Scan for the cell matching the given text and deliver its (x, y) coordinate at center. 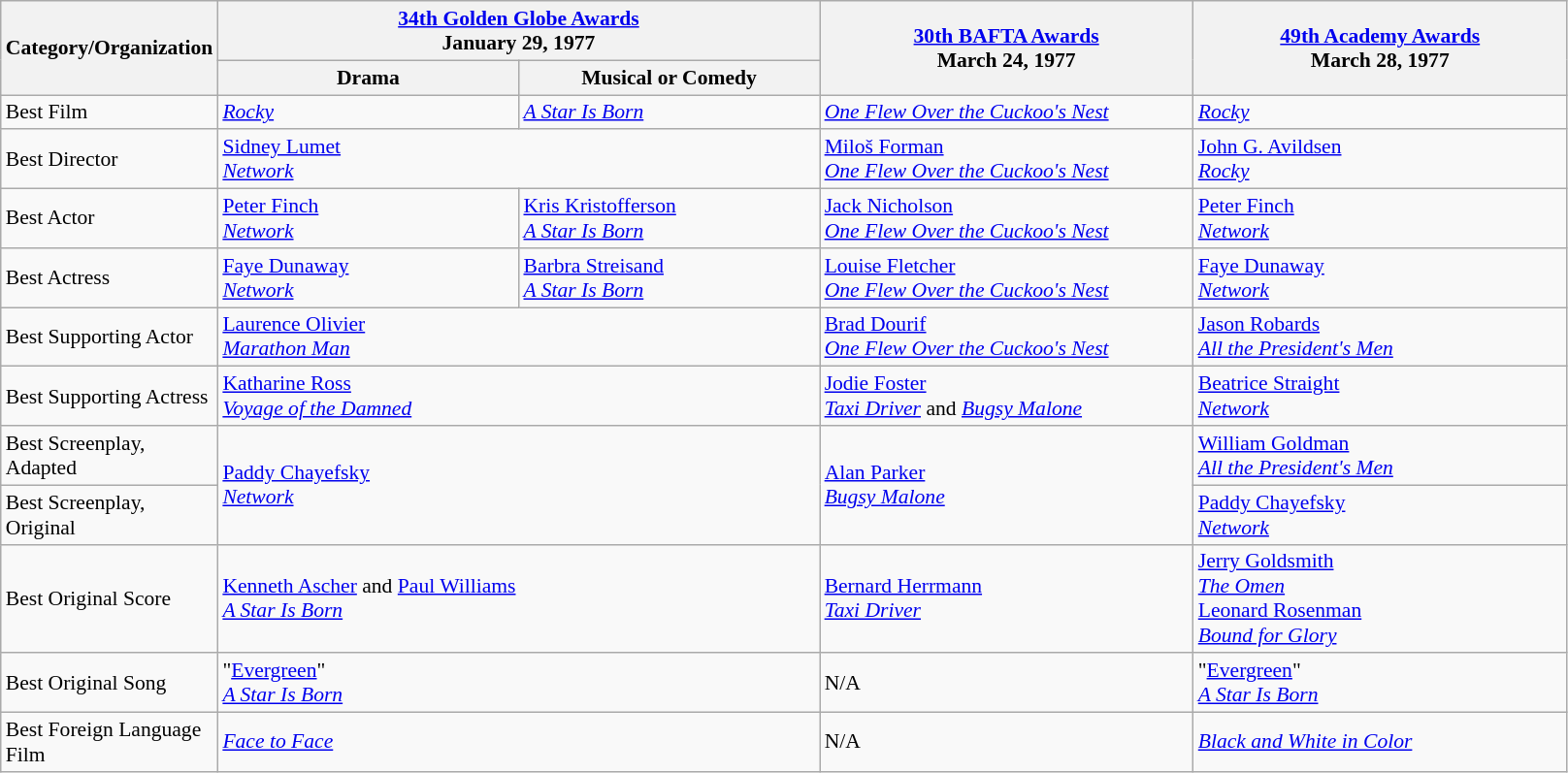
Kris KristoffersonA Star Is Born (669, 219)
Face to Face (518, 743)
Best Actor (110, 219)
Alan ParkerBugsy Malone (1007, 485)
Best Actress (110, 277)
Best Screenplay, Original (110, 514)
Bernard HerrmannTaxi Driver (1007, 598)
Jack NicholsonOne Flew Over the Cuckoo's Nest (1007, 219)
Best Supporting Actor (110, 338)
Musical or Comedy (669, 78)
Sidney LumetNetwork (518, 159)
Laurence OlivierMarathon Man (518, 338)
49th Academy AwardsMarch 28, 1977 (1380, 48)
Brad DourifOne Flew Over the Cuckoo's Nest (1007, 338)
Best Director (110, 159)
Jodie FosterTaxi Driver and Bugsy Malone (1007, 396)
Best Screenplay, Adapted (110, 456)
Miloš FormanOne Flew Over the Cuckoo's Nest (1007, 159)
Best Original Score (110, 598)
Jason RobardsAll the President's Men (1380, 338)
Best Supporting Actress (110, 396)
A Star Is Born (669, 113)
John G. AvildsenRocky (1380, 159)
Kenneth Ascher and Paul WilliamsA Star Is Born (518, 598)
Jerry GoldsmithThe OmenLeonard RosenmanBound for Glory (1380, 598)
Black and White in Color (1380, 743)
Category/Organization (110, 48)
Best Original Song (110, 683)
Best Foreign Language Film (110, 743)
William GoldmanAll the President's Men (1380, 456)
Drama (368, 78)
Louise FletcherOne Flew Over the Cuckoo's Nest (1007, 277)
Katharine RossVoyage of the Damned (518, 396)
One Flew Over the Cuckoo's Nest (1007, 113)
30th BAFTA AwardsMarch 24, 1977 (1007, 48)
Beatrice StraightNetwork (1380, 396)
Best Film (110, 113)
Barbra StreisandA Star Is Born (669, 277)
34th Golden Globe AwardsJanuary 29, 1977 (518, 31)
